Identify which cell holds the provided text, then report its [x, y] central coordinate. 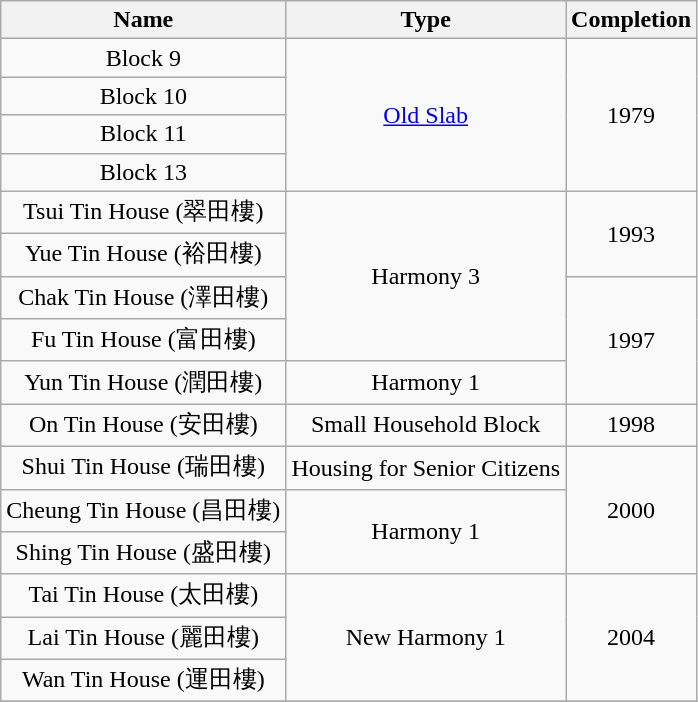
Completion [632, 20]
Block 11 [144, 134]
Shui Tin House (瑞田樓) [144, 468]
Type [426, 20]
Block 13 [144, 172]
2000 [632, 510]
Wan Tin House (運田樓) [144, 680]
2004 [632, 638]
Lai Tin House (麗田樓) [144, 638]
Harmony 3 [426, 276]
Fu Tin House (富田樓) [144, 340]
Small Household Block [426, 426]
Chak Tin House (澤田樓) [144, 298]
On Tin House (安田樓) [144, 426]
Name [144, 20]
Tai Tin House (太田樓) [144, 596]
Shing Tin House (盛田樓) [144, 554]
Tsui Tin House (翠田樓) [144, 212]
1998 [632, 426]
Housing for Senior Citizens [426, 468]
New Harmony 1 [426, 638]
Block 10 [144, 96]
Block 9 [144, 58]
1993 [632, 234]
Yue Tin House (裕田樓) [144, 256]
1997 [632, 340]
Yun Tin House (潤田樓) [144, 382]
1979 [632, 115]
Old Slab [426, 115]
Cheung Tin House (昌田樓) [144, 510]
